Extract the (x, y) coordinate from the center of the cell holding the provided text.  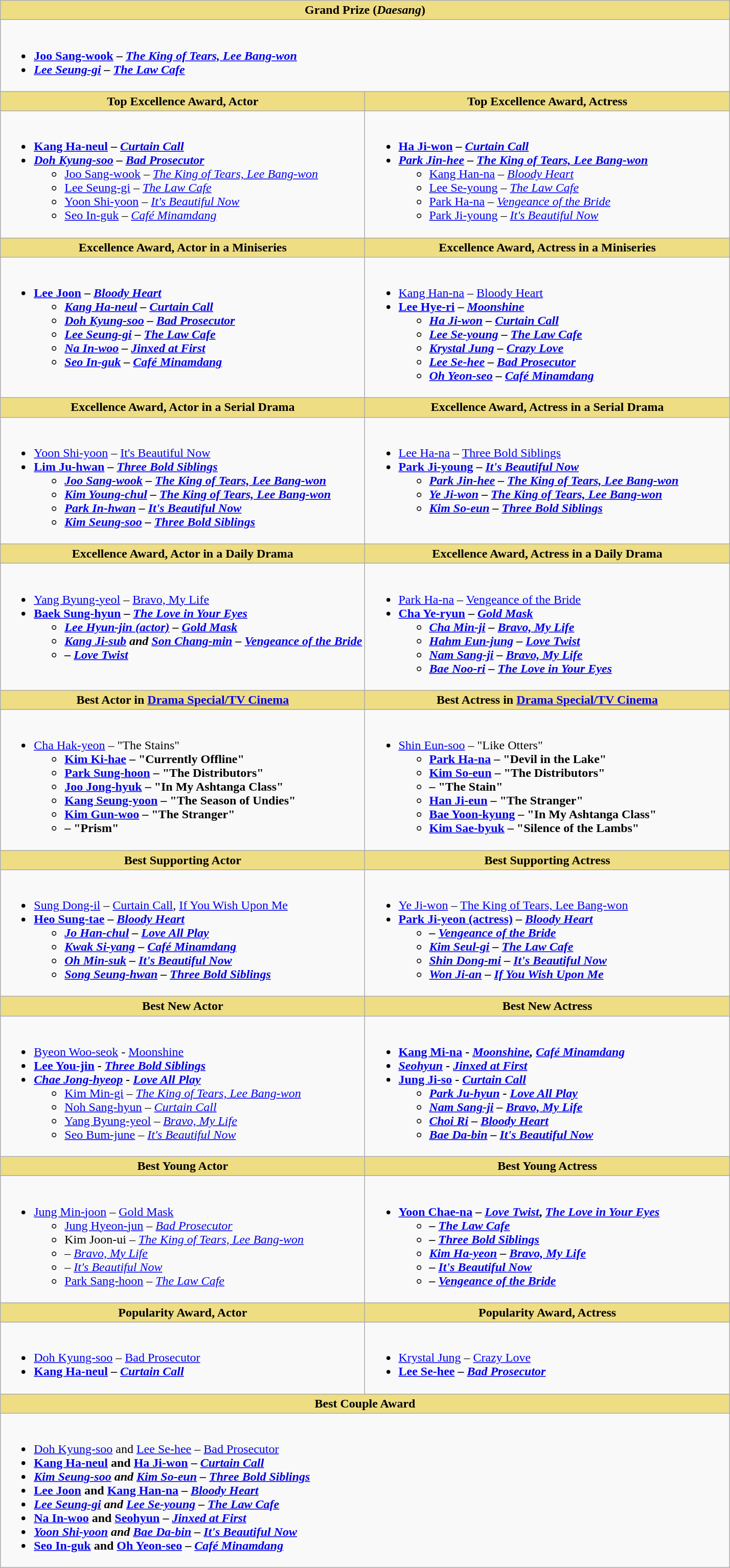
Best Actor in Drama Special/TV Cinema (183, 700)
Top Excellence Award, Actor (183, 101)
Popularity Award, Actress (547, 1312)
Grand Prize (Daesang) (365, 10)
Popularity Award, Actor (183, 1312)
Best Young Actor (183, 1166)
Top Excellence Award, Actress (547, 101)
Excellence Award, Actress in a Miniseries (547, 247)
Best Young Actress (547, 1166)
Joo Sang-wook – The King of Tears, Lee Bang-wonLee Seung-gi – The Law Cafe (365, 56)
Excellence Award, Actress in a Serial Drama (547, 407)
Best Actress in Drama Special/TV Cinema (547, 700)
Excellence Award, Actor in a Miniseries (183, 247)
Best Supporting Actor (183, 860)
Best Supporting Actress (547, 860)
Best New Actor (183, 1006)
Best New Actress (547, 1006)
Excellence Award, Actor in a Serial Drama (183, 407)
Excellence Award, Actor in a Daily Drama (183, 554)
Doh Kyung-soo – Bad ProsecutorKang Ha-neul – Curtain Call (183, 1358)
Excellence Award, Actress in a Daily Drama (547, 554)
Krystal Jung – Crazy LoveLee Se-hee – Bad Prosecutor (547, 1358)
Best Couple Award (365, 1403)
